Return the (X, Y) coordinate for the center point of the cell that contains the specified text.  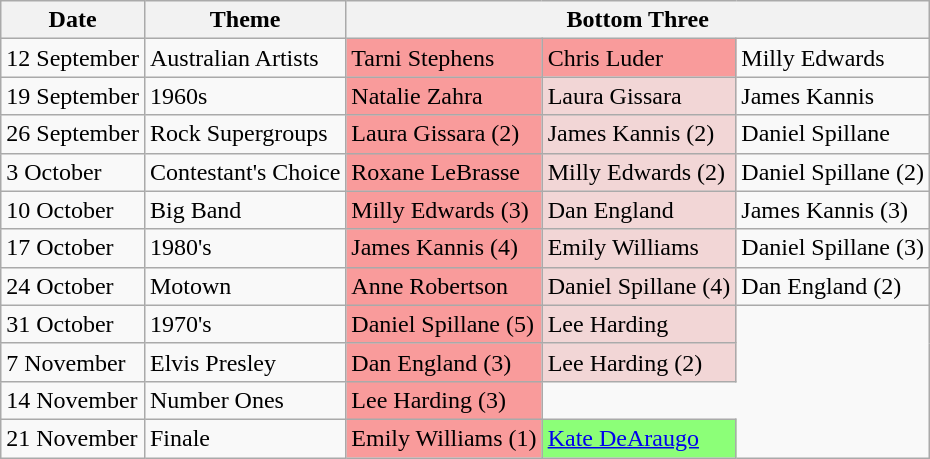
Finale (244, 438)
31 October (73, 324)
Emily Williams (639, 248)
Daniel Spillane (2) (833, 172)
James Kannis (3) (833, 210)
Milly Edwards (2) (639, 172)
1970's (244, 324)
Lee Harding (2) (639, 362)
24 October (73, 286)
10 October (73, 210)
Tarni Stephens (444, 58)
Elvis Presley (244, 362)
21 November (73, 438)
Daniel Spillane (3) (833, 248)
1960s (244, 96)
Australian Artists (244, 58)
Daniel Spillane (4) (639, 286)
Anne Robertson (444, 286)
James Kannis (4) (444, 248)
Milly Edwards (3) (444, 210)
Bottom Three (638, 20)
Dan England (3) (444, 362)
14 November (73, 400)
Laura Gissara (639, 96)
Dan England (2) (833, 286)
James Kannis (2) (639, 134)
Milly Edwards (833, 58)
Daniel Spillane (833, 134)
7 November (73, 362)
Lee Harding (639, 324)
Daniel Spillane (5) (444, 324)
Theme (244, 20)
Date (73, 20)
12 September (73, 58)
Roxane LeBrasse (444, 172)
Emily Williams (1) (444, 438)
Natalie Zahra (444, 96)
Contestant's Choice (244, 172)
1980's (244, 248)
Laura Gissara (2) (444, 134)
Chris Luder (639, 58)
Big Band (244, 210)
Number Ones (244, 400)
3 October (73, 172)
Rock Supergroups (244, 134)
19 September (73, 96)
Motown (244, 286)
James Kannis (833, 96)
26 September (73, 134)
17 October (73, 248)
Kate DeAraugo (639, 438)
Dan England (639, 210)
Lee Harding (3) (444, 400)
